Output the [X, Y] coordinate of the center of the cell containing the given text.  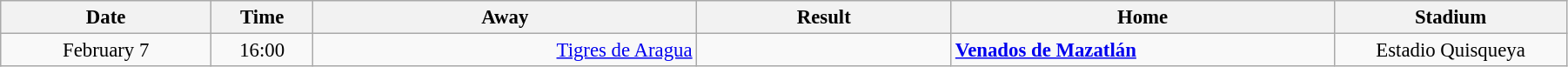
Stadium [1451, 17]
Home [1143, 17]
Venados de Mazatlán [1143, 50]
Tigres de Aragua [505, 50]
February 7 [106, 50]
Result [824, 17]
Away [505, 17]
Date [106, 17]
Time [263, 17]
Estadio Quisqueya [1451, 50]
16:00 [263, 50]
